Pinpoint the cell where the given text exists, returning its (x, y) midpoint coordinate. 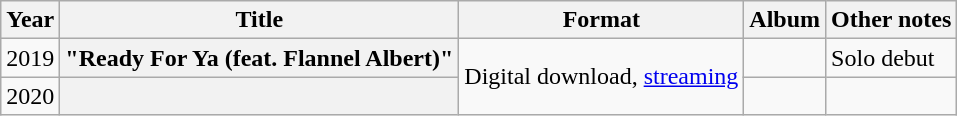
2019 (30, 58)
Other notes (892, 20)
Solo debut (892, 58)
Digital download, streaming (602, 77)
2020 (30, 96)
Format (602, 20)
Album (785, 20)
Year (30, 20)
Title (260, 20)
"Ready For Ya (feat. Flannel Albert)" (260, 58)
